Extract the (x, y) coordinate from the center of the cell holding the provided text.  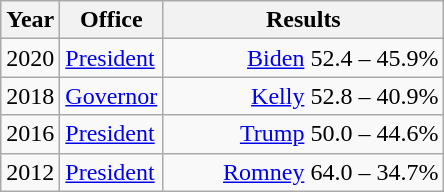
Year (30, 20)
Kelly 52.8 – 40.9% (304, 96)
2018 (30, 96)
Office (112, 20)
2020 (30, 58)
Romney 64.0 – 34.7% (304, 172)
Governor (112, 96)
2016 (30, 134)
2012 (30, 172)
Biden 52.4 – 45.9% (304, 58)
Results (304, 20)
Trump 50.0 – 44.6% (304, 134)
